Output the [X, Y] coordinate of the center of the cell containing the given text.  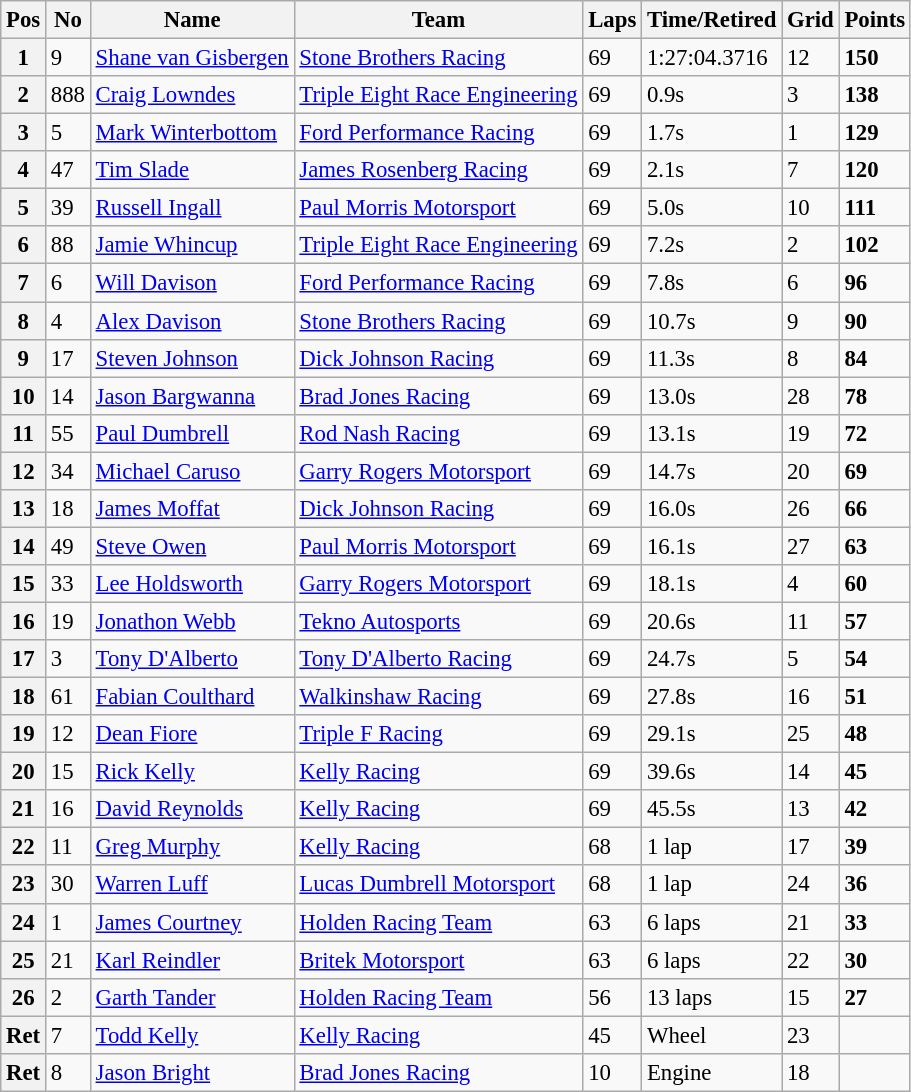
Rod Nash Racing [438, 433]
Tekno Autosports [438, 621]
27.8s [712, 697]
Name [192, 20]
Points [874, 20]
39.6s [712, 772]
Team [438, 20]
78 [874, 396]
51 [874, 697]
0.9s [712, 95]
Alex Davison [192, 321]
16.1s [712, 546]
49 [68, 546]
45.5s [712, 809]
55 [68, 433]
150 [874, 58]
96 [874, 283]
Karl Reindler [192, 960]
61 [68, 697]
47 [68, 170]
1.7s [712, 133]
24.7s [712, 659]
7.8s [712, 283]
7.2s [712, 245]
54 [874, 659]
James Moffat [192, 509]
Jonathon Webb [192, 621]
57 [874, 621]
20.6s [712, 621]
29.1s [712, 734]
Craig Lowndes [192, 95]
Tony D'Alberto Racing [438, 659]
Walkinshaw Racing [438, 697]
42 [874, 809]
Steven Johnson [192, 358]
Engine [712, 1073]
48 [874, 734]
Triple F Racing [438, 734]
34 [68, 471]
David Reynolds [192, 809]
Greg Murphy [192, 847]
Jason Bargwanna [192, 396]
Tony D'Alberto [192, 659]
Fabian Coulthard [192, 697]
Tim Slade [192, 170]
James Rosenberg Racing [438, 170]
Lee Holdsworth [192, 584]
Pos [24, 20]
888 [68, 95]
Lucas Dumbrell Motorsport [438, 885]
Garth Tander [192, 997]
Jamie Whincup [192, 245]
11.3s [712, 358]
2.1s [712, 170]
James Courtney [192, 922]
Grid [810, 20]
1:27:04.3716 [712, 58]
Shane van Gisbergen [192, 58]
Will Davison [192, 283]
Britek Motorsport [438, 960]
84 [874, 358]
Wheel [712, 1035]
Warren Luff [192, 885]
Dean Fiore [192, 734]
Steve Owen [192, 546]
Paul Dumbrell [192, 433]
56 [612, 997]
111 [874, 208]
13.1s [712, 433]
14.7s [712, 471]
5.0s [712, 208]
66 [874, 509]
72 [874, 433]
Todd Kelly [192, 1035]
90 [874, 321]
88 [68, 245]
102 [874, 245]
60 [874, 584]
Michael Caruso [192, 471]
16.0s [712, 509]
138 [874, 95]
13 laps [712, 997]
No [68, 20]
Jason Bright [192, 1073]
129 [874, 133]
28 [810, 396]
Time/Retired [712, 20]
13.0s [712, 396]
Mark Winterbottom [192, 133]
18.1s [712, 584]
36 [874, 885]
10.7s [712, 321]
120 [874, 170]
Laps [612, 20]
Rick Kelly [192, 772]
Russell Ingall [192, 208]
